Capture the cell that displays the provided text and extract its (x, y) central coordinate. 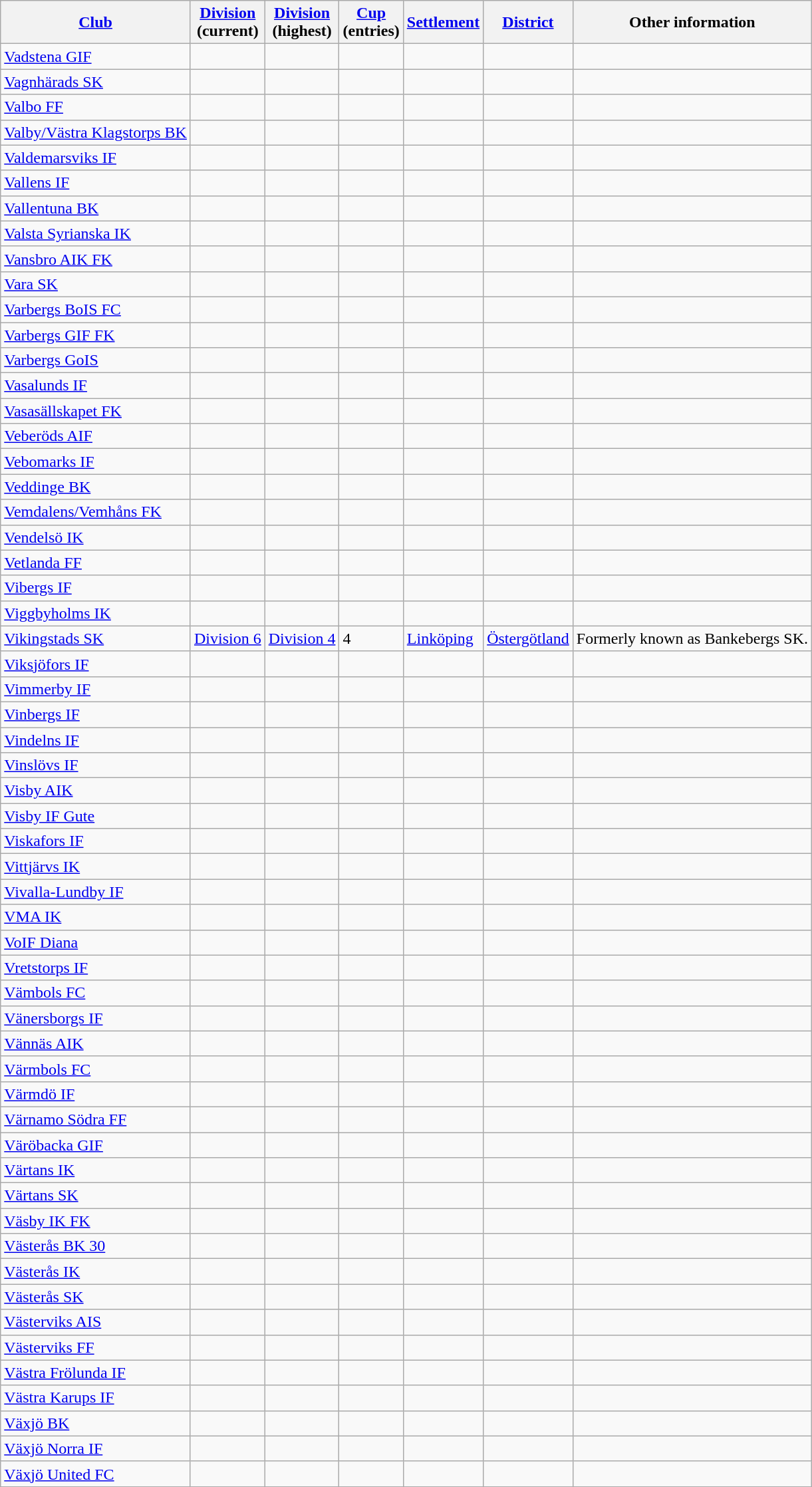
VMA IK (96, 917)
Viskafors IF (96, 841)
Vasasällskapet FK (96, 411)
Valdemarsviks IF (96, 158)
4 (371, 638)
Valby/Västra Klagstorps BK (96, 132)
Väsby IK FK (96, 1221)
Veddinge BK (96, 487)
Vetlanda FF (96, 563)
Östergötland (528, 638)
Varbergs GIF FK (96, 335)
Viggbyholms IK (96, 613)
Vikingstads SK (96, 638)
Vebomarks IF (96, 462)
Vasalunds IF (96, 386)
Västerås IK (96, 1272)
Vivalla-Lundby IF (96, 892)
Vindelns IF (96, 740)
Växjö BK (96, 1423)
Vara SK (96, 284)
Other information (692, 23)
Växjö United FC (96, 1474)
Västra Karups IF (96, 1398)
Valbo FF (96, 107)
Vemdalens/Vemhåns FK (96, 512)
District (528, 23)
Väröbacka GIF (96, 1145)
Vendelsö IK (96, 537)
Västerås BK 30 (96, 1246)
Västerviks AIS (96, 1322)
Vibergs IF (96, 588)
Vinbergs IF (96, 714)
Västra Frölunda IF (96, 1373)
Division (highest) (302, 23)
Valsta Syrianska IK (96, 233)
Vansbro AIK FK (96, 259)
Vännäs AIK (96, 1043)
Viksjöfors IF (96, 664)
Vämbols FC (96, 993)
Veberöds AIF (96, 436)
Värnamo Södra FF (96, 1119)
Linköping (443, 638)
Vittjärvs IK (96, 867)
VoIF Diana (96, 942)
Vallentuna BK (96, 208)
Värtans IK (96, 1170)
Västerviks FF (96, 1347)
Formerly known as Bankebergs SK. (692, 638)
Vretstorps IF (96, 968)
Värmbols FC (96, 1069)
Visby IF Gute (96, 816)
Division (current) (227, 23)
Vallens IF (96, 183)
Västerås SK (96, 1297)
Cup (entries) (371, 23)
Vimmerby IF (96, 689)
Varbergs GoIS (96, 360)
Division 6 (227, 638)
Vänersborgs IF (96, 1018)
Värtans SK (96, 1196)
Vinslövs IF (96, 765)
Vagnhärads SK (96, 82)
Settlement (443, 23)
Club (96, 23)
Växjö Norra IF (96, 1448)
Vadstena GIF (96, 57)
Division 4 (302, 638)
Värmdö IF (96, 1094)
Visby AIK (96, 791)
Varbergs BoIS FC (96, 309)
